Pinpoint the cell where the given text exists, returning its (x, y) midpoint coordinate. 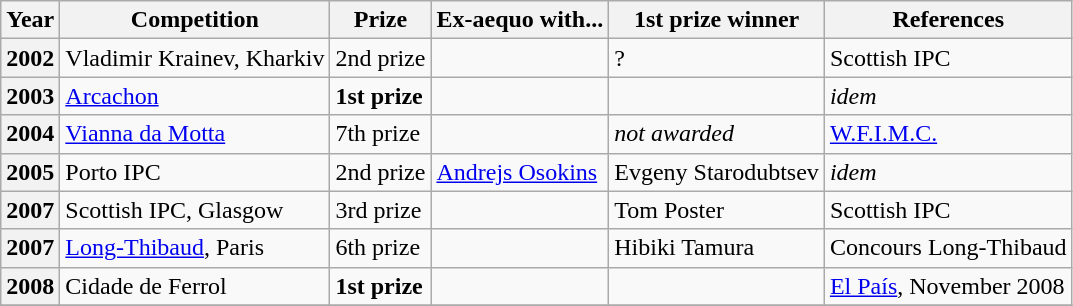
El País, November 2008 (948, 286)
? (717, 58)
References (948, 20)
6th prize (380, 248)
2005 (30, 172)
2004 (30, 134)
Vladimir Krainev, Kharkiv (195, 58)
Evgeny Starodubtsev (717, 172)
Ex-aequo with... (520, 20)
Prize (380, 20)
3rd prize (380, 210)
Year (30, 20)
Vianna da Motta (195, 134)
2003 (30, 96)
Cidade de Ferrol (195, 286)
Arcachon (195, 96)
2008 (30, 286)
Porto IPC (195, 172)
1st prize winner (717, 20)
W.F.I.M.C. (948, 134)
Scottish IPC, Glasgow (195, 210)
Tom Poster (717, 210)
not awarded (717, 134)
7th prize (380, 134)
Competition (195, 20)
2002 (30, 58)
Long-Thibaud, Paris (195, 248)
Concours Long-Thibaud (948, 248)
Andrejs Osokins (520, 172)
Hibiki Tamura (717, 248)
